Search for the cell housing the specified text and yield its (x, y) center coordinate. 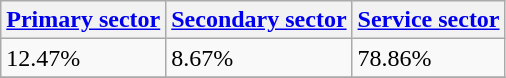
Primary sector (84, 20)
8.67% (259, 58)
12.47% (84, 58)
Secondary sector (259, 20)
Service sector (428, 20)
78.86% (428, 58)
